Search for the cell housing the specified text and yield its (X, Y) center coordinate. 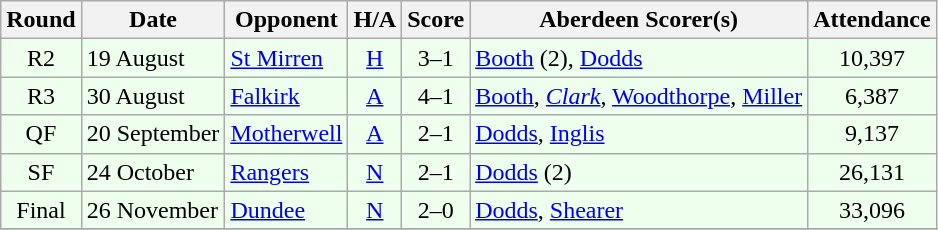
Aberdeen Scorer(s) (639, 20)
Final (41, 210)
33,096 (872, 210)
R3 (41, 96)
30 August (153, 96)
3–1 (436, 58)
Rangers (286, 172)
Opponent (286, 20)
Booth, Clark, Woodthorpe, Miller (639, 96)
Dundee (286, 210)
9,137 (872, 134)
St Mirren (286, 58)
R2 (41, 58)
SF (41, 172)
Motherwell (286, 134)
6,387 (872, 96)
Round (41, 20)
26 November (153, 210)
H/A (375, 20)
Dodds (2) (639, 172)
24 October (153, 172)
Score (436, 20)
Attendance (872, 20)
19 August (153, 58)
Falkirk (286, 96)
H (375, 58)
Booth (2), Dodds (639, 58)
Dodds, Inglis (639, 134)
10,397 (872, 58)
Dodds, Shearer (639, 210)
20 September (153, 134)
Date (153, 20)
2–0 (436, 210)
4–1 (436, 96)
26,131 (872, 172)
QF (41, 134)
